Return the (x, y) coordinate for the center point of the cell that contains the specified text.  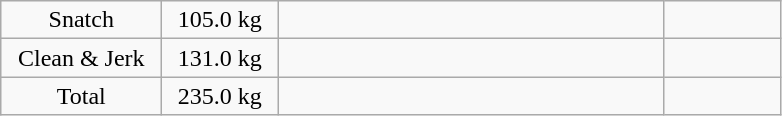
235.0 kg (220, 96)
Clean & Jerk (82, 58)
105.0 kg (220, 20)
Total (82, 96)
131.0 kg (220, 58)
Snatch (82, 20)
